Determine the [X, Y] coordinate at the center of the cell enclosing the given text.  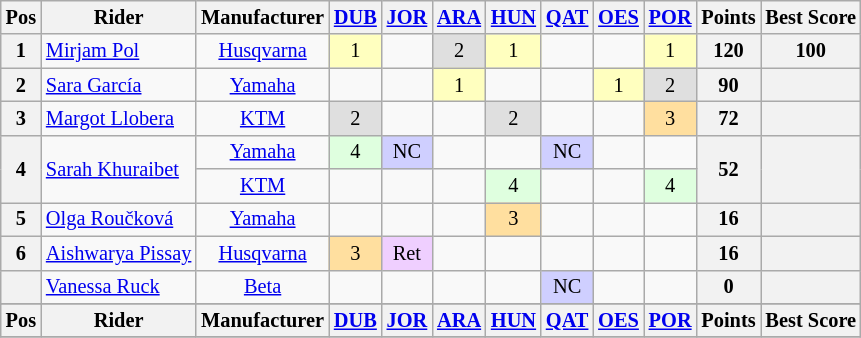
Beta [262, 287]
Vanessa Ruck [118, 287]
120 [728, 51]
Olga Roučková [118, 219]
Mirjam Pol [118, 51]
Sarah Khuraibet [118, 168]
Margot Llobera [118, 118]
5 [21, 219]
100 [810, 51]
Sara García [118, 85]
90 [728, 85]
Aishwarya Pissay [118, 253]
6 [21, 253]
0 [728, 287]
72 [728, 118]
52 [728, 168]
Ret [407, 253]
